Find where the given text appears and provide that cell's center as [X, Y] coordinate. 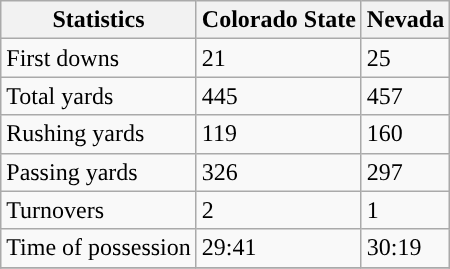
29:41 [278, 248]
Turnovers [99, 210]
30:19 [405, 248]
445 [278, 96]
2 [278, 210]
Nevada [405, 20]
297 [405, 172]
457 [405, 96]
160 [405, 134]
Passing yards [99, 172]
25 [405, 58]
First downs [99, 58]
Statistics [99, 20]
1 [405, 210]
Rushing yards [99, 134]
119 [278, 134]
Colorado State [278, 20]
21 [278, 58]
Time of possession [99, 248]
326 [278, 172]
Total yards [99, 96]
